Pinpoint the cell where the given text exists, returning its [x, y] midpoint coordinate. 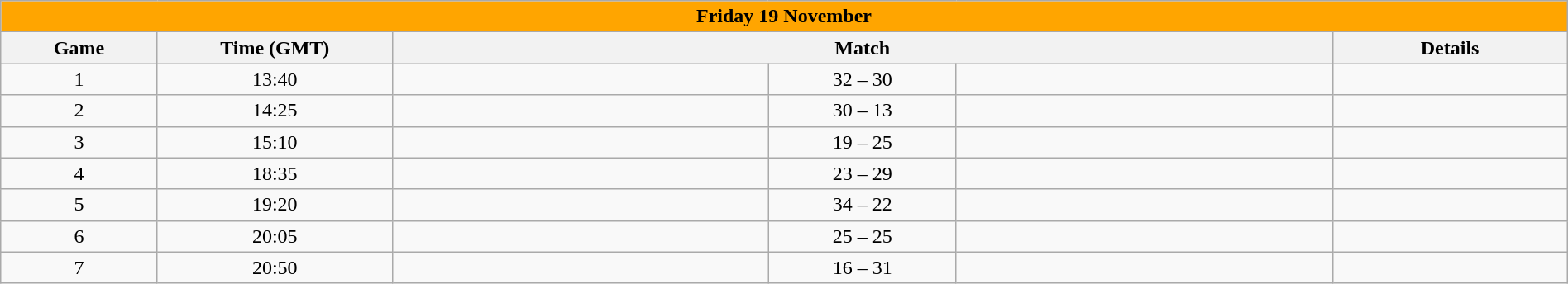
16 – 31 [862, 267]
30 – 13 [862, 111]
20:50 [275, 267]
5 [79, 205]
Match [862, 48]
34 – 22 [862, 205]
3 [79, 142]
Details [1450, 48]
23 – 29 [862, 173]
25 – 25 [862, 236]
Game [79, 48]
15:10 [275, 142]
2 [79, 111]
6 [79, 236]
Time (GMT) [275, 48]
19 – 25 [862, 142]
1 [79, 79]
19:20 [275, 205]
32 – 30 [862, 79]
18:35 [275, 173]
20:05 [275, 236]
13:40 [275, 79]
Friday 19 November [784, 17]
7 [79, 267]
14:25 [275, 111]
4 [79, 173]
